Locate the cell with the specified text and output its [x, y] center coordinate. 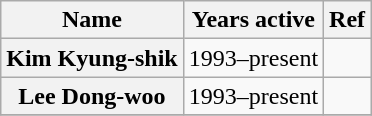
Ref [348, 20]
Kim Kyung-shik [92, 58]
Name [92, 20]
Years active [253, 20]
Lee Dong-woo [92, 96]
